Determine the [x, y] coordinate at the center of the cell enclosing the given text.  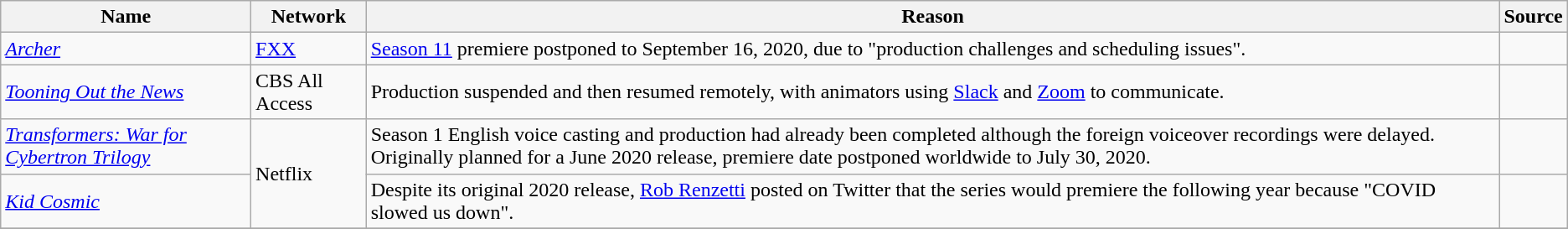
Production suspended and then resumed remotely, with animators using Slack and Zoom to communicate. [933, 92]
Netflix [309, 174]
Tooning Out the News [126, 92]
Reason [933, 17]
FXX [309, 49]
Despite its original 2020 release, Rob Renzetti posted on Twitter that the series would premiere the following year because "COVID slowed us down". [933, 201]
CBS All Access [309, 92]
Season 11 premiere postponed to September 16, 2020, due to "production challenges and scheduling issues". [933, 49]
Source [1533, 17]
Name [126, 17]
Archer [126, 49]
Network [309, 17]
Transformers: War for Cybertron Trilogy [126, 146]
Kid Cosmic [126, 201]
